Locate the cell with the specified text and output its (X, Y) center coordinate. 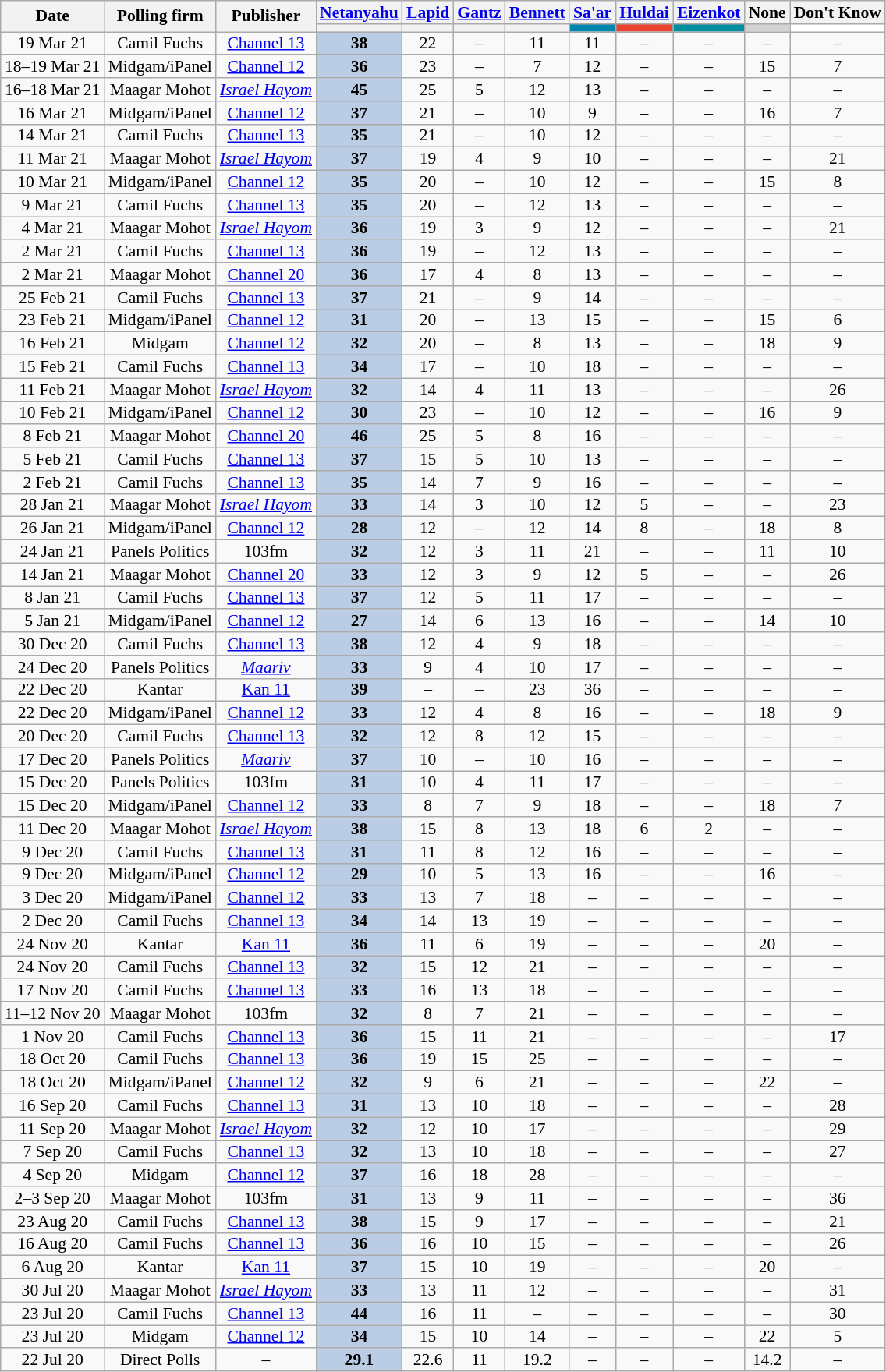
Don't Know (838, 12)
1 Nov 20 (53, 1037)
26 Jan 21 (53, 529)
5 Feb 21 (53, 459)
24 Dec 20 (53, 667)
23 Aug 20 (53, 1222)
Polling firm (161, 16)
17 Nov 20 (53, 991)
44 (359, 1314)
14 Jan 21 (53, 575)
29.1 (359, 1360)
Gantz (479, 12)
10 Mar 21 (53, 182)
16 Feb 21 (53, 344)
22.6 (427, 1360)
2–3 Sep 20 (53, 1198)
14 Mar 21 (53, 136)
Eizenkot (709, 12)
5 Jan 21 (53, 621)
11 Feb 21 (53, 390)
11 Dec 20 (53, 829)
8 Feb 21 (53, 437)
8 Jan 21 (53, 598)
45 (359, 90)
16 Aug 20 (53, 1244)
2 Feb 21 (53, 483)
17 Dec 20 (53, 759)
Netanyahu (359, 12)
4 Mar 21 (53, 228)
Direct Polls (161, 1360)
11–12 Nov 20 (53, 1013)
15 Feb 21 (53, 367)
25 Feb 21 (53, 298)
Huldai (644, 12)
10 Feb 21 (53, 413)
Lapid (427, 12)
14.2 (767, 1360)
30 Jul 20 (53, 1291)
2 (709, 829)
16 Sep 20 (53, 1106)
16 Mar 21 (53, 113)
4 Sep 20 (53, 1176)
Bennett (537, 12)
6 Aug 20 (53, 1268)
23 Feb 21 (53, 320)
Date (53, 16)
3 Dec 20 (53, 898)
11 Mar 21 (53, 159)
None (767, 12)
19.2 (537, 1360)
22 Jul 20 (53, 1360)
2 Dec 20 (53, 921)
Sa'ar (593, 12)
Publisher (266, 16)
30 Dec 20 (53, 644)
20 Dec 20 (53, 737)
18–19 Mar 21 (53, 67)
24 Jan 21 (53, 552)
28 Jan 21 (53, 505)
46 (359, 437)
7 Sep 20 (53, 1152)
39 (359, 690)
11 Sep 20 (53, 1129)
9 Mar 21 (53, 205)
16–18 Mar 21 (53, 90)
19 Mar 21 (53, 44)
